Provide the (X, Y) coordinate of the cell's center where the given text is located.  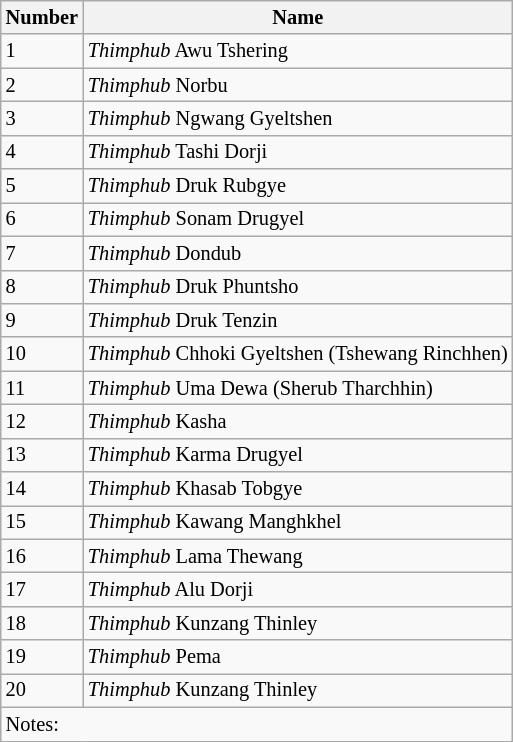
14 (42, 489)
2 (42, 85)
Thimphub Karma Drugyel (298, 455)
Notes: (257, 724)
11 (42, 388)
Thimphub Khasab Tobgye (298, 489)
Thimphub Sonam Drugyel (298, 219)
7 (42, 253)
Thimphub Alu Dorji (298, 589)
Thimphub Druk Phuntsho (298, 287)
12 (42, 421)
Thimphub Chhoki Gyeltshen (Tshewang Rinchhen) (298, 354)
6 (42, 219)
1 (42, 51)
Thimphub Uma Dewa (Sherub Tharchhin) (298, 388)
Thimphub Kawang Manghkhel (298, 522)
5 (42, 186)
20 (42, 690)
Thimphub Druk Tenzin (298, 320)
Thimphub Dondub (298, 253)
4 (42, 152)
10 (42, 354)
8 (42, 287)
9 (42, 320)
Thimphub Pema (298, 657)
13 (42, 455)
18 (42, 623)
Thimphub Tashi Dorji (298, 152)
19 (42, 657)
16 (42, 556)
3 (42, 118)
Thimphub Druk Rubgye (298, 186)
Thimphub Awu Tshering (298, 51)
Number (42, 17)
Thimphub Lama Thewang (298, 556)
Thimphub Ngwang Gyeltshen (298, 118)
Thimphub Kasha (298, 421)
17 (42, 589)
Thimphub Norbu (298, 85)
15 (42, 522)
Name (298, 17)
